Provide the [x, y] coordinate of the cell's center where the given text is located.  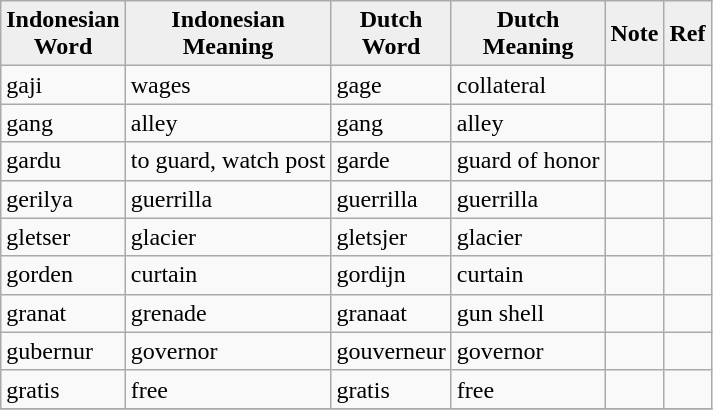
Dutch Meaning [528, 34]
gun shell [528, 313]
collateral [528, 85]
wages [228, 85]
garde [391, 161]
Note [634, 34]
Ref [688, 34]
Dutch Word [391, 34]
Indonesian Meaning [228, 34]
gerilya [63, 199]
gletsjer [391, 237]
gubernur [63, 351]
granaat [391, 313]
gouverneur [391, 351]
gaji [63, 85]
gordijn [391, 275]
gletser [63, 237]
gorden [63, 275]
grenade [228, 313]
guard of honor [528, 161]
granat [63, 313]
gage [391, 85]
Indonesian Word [63, 34]
gardu [63, 161]
to guard, watch post [228, 161]
